Detect which cell encompasses the target text, then output its (x, y) center coordinate. 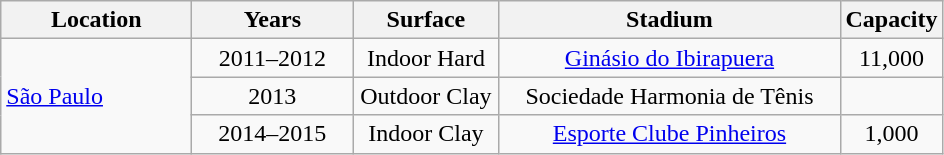
Stadium (670, 20)
Esporte Clube Pinheiros (670, 134)
2011–2012 (272, 58)
Capacity (892, 20)
11,000 (892, 58)
2013 (272, 96)
São Paulo (96, 96)
Surface (426, 20)
Outdoor Clay (426, 96)
1,000 (892, 134)
2014–2015 (272, 134)
Years (272, 20)
Ginásio do Ibirapuera (670, 58)
Sociedade Harmonia de Tênis (670, 96)
Location (96, 20)
Indoor Hard (426, 58)
Indoor Clay (426, 134)
